Locate the cell with the specified text and output its (x, y) center coordinate. 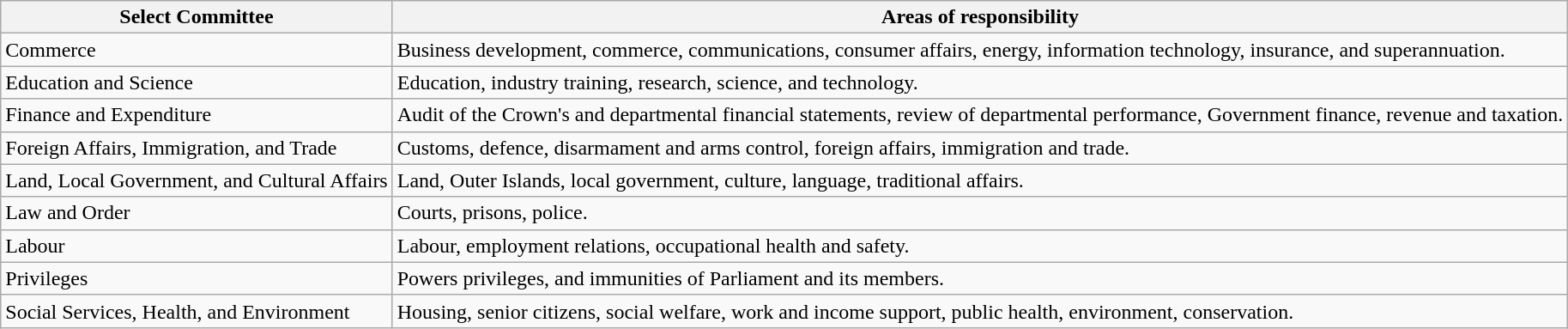
Business development, commerce, communications, consumer affairs, energy, information technology, insurance, and superannuation. (980, 50)
Foreign Affairs, Immigration, and Trade (197, 148)
Areas of responsibility (980, 17)
Finance and Expenditure (197, 115)
Customs, defence, disarmament and arms control, foreign affairs, immigration and trade. (980, 148)
Education, industry training, research, science, and technology. (980, 82)
Audit of the Crown's and departmental financial statements, review of departmental performance, Government finance, revenue and taxation. (980, 115)
Land, Local Government, and Cultural Affairs (197, 180)
Labour, employment relations, occupational health and safety. (980, 246)
Law and Order (197, 213)
Commerce (197, 50)
Labour (197, 246)
Social Services, Health, and Environment (197, 311)
Education and Science (197, 82)
Powers privileges, and immunities of Parliament and its members. (980, 278)
Privileges (197, 278)
Select Committee (197, 17)
Courts, prisons, police. (980, 213)
Housing, senior citizens, social welfare, work and income support, public health, environment, conservation. (980, 311)
Land, Outer Islands, local government, culture, language, traditional affairs. (980, 180)
